Detect which cell encompasses the target text, then output its [X, Y] center coordinate. 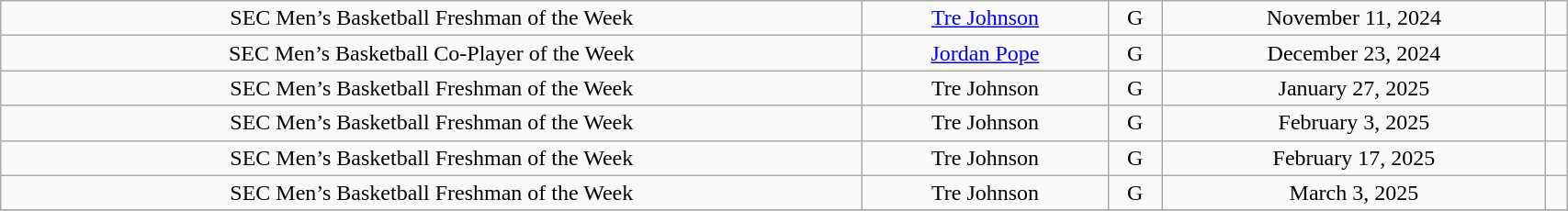
December 23, 2024 [1354, 53]
SEC Men’s Basketball Co-Player of the Week [432, 53]
February 17, 2025 [1354, 158]
March 3, 2025 [1354, 193]
February 3, 2025 [1354, 123]
January 27, 2025 [1354, 88]
Jordan Pope [985, 53]
November 11, 2024 [1354, 18]
